Output the [X, Y] coordinate of the center of the cell containing the given text.  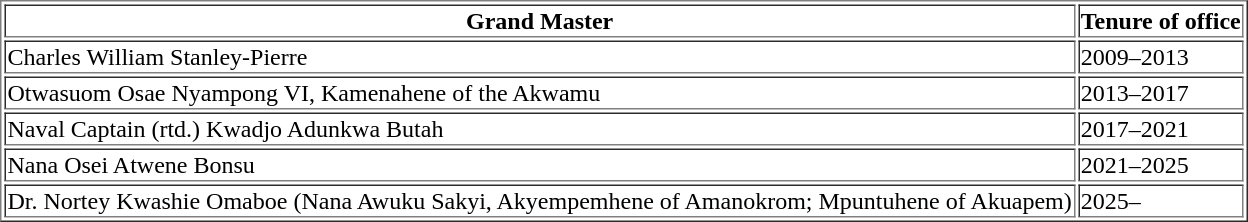
Grand Master [539, 20]
Tenure of office [1161, 20]
Naval Captain (rtd.) Kwadjo Adunkwa Butah [539, 128]
2025– [1161, 200]
2017–2021 [1161, 128]
Nana Osei Atwene Bonsu [539, 164]
Otwasuom Osae Nyampong VI, Kamenahene of the Akwamu [539, 92]
Dr. Nortey Kwashie Omaboe (Nana Awuku Sakyi, Akyempemhene of Amanokrom; Mpuntuhene of Akuapem) [539, 200]
Charles William Stanley-Pierre [539, 56]
2021–2025 [1161, 164]
2013–2017 [1161, 92]
2009–2013 [1161, 56]
